Determine the (X, Y) coordinate at the center of the cell enclosing the given text.  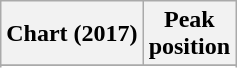
Peakposition (189, 34)
Chart (2017) (72, 34)
